Extract the [x, y] coordinate from the center of the cell holding the provided text.  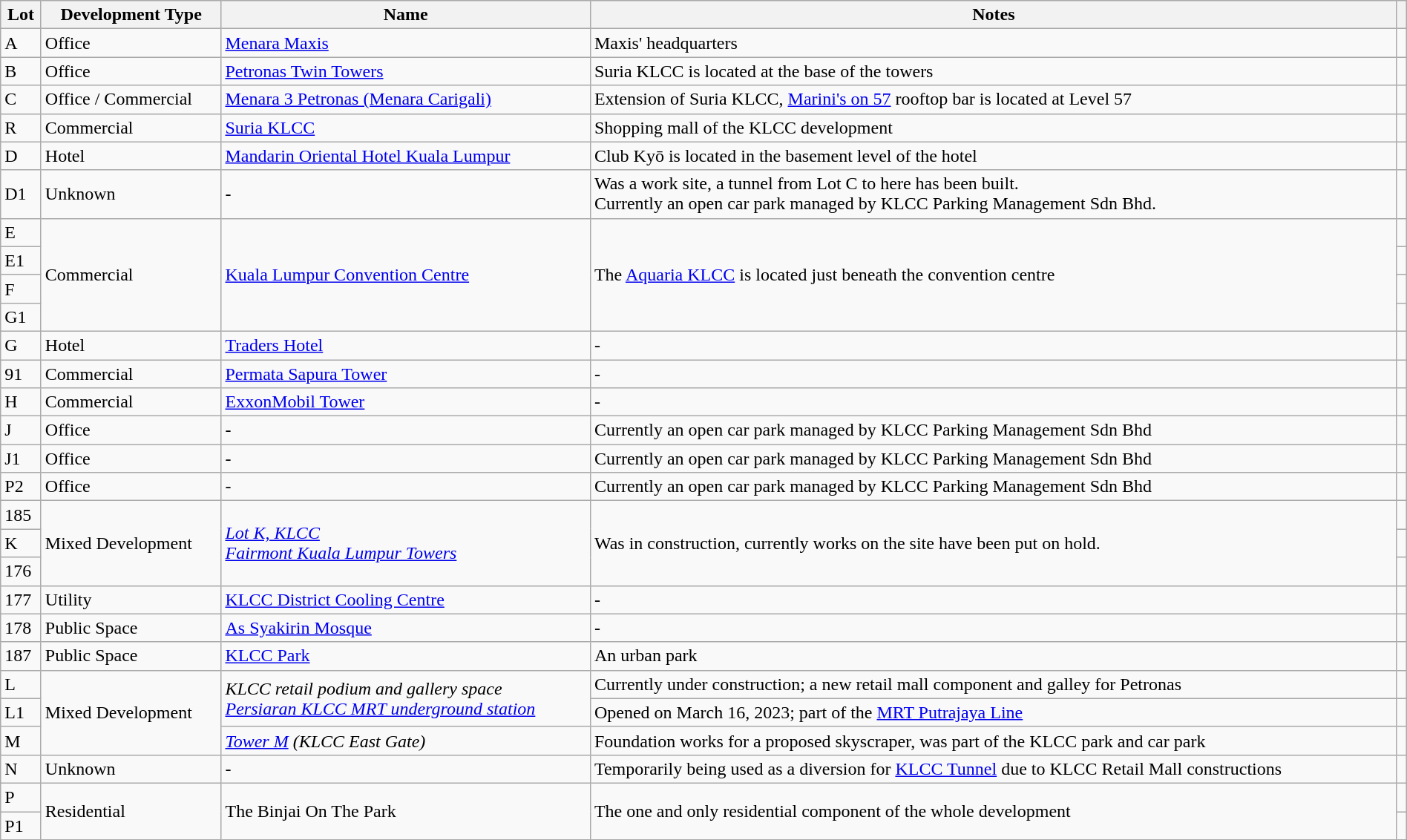
Menara 3 Petronas (Menara Carigali) [405, 99]
Club Kyō is located in the basement level of the hotel [993, 156]
Mandarin Oriental Hotel Kuala Lumpur [405, 156]
M [21, 741]
Shopping mall of the KLCC development [993, 128]
F [21, 289]
178 [21, 628]
Name [405, 15]
Utility [131, 600]
D1 [21, 194]
187 [21, 656]
K [21, 543]
KLCC Park [405, 656]
Menara Maxis [405, 43]
KLCC retail podium and gallery spacePersiaran KLCC MRT underground station [405, 698]
Suria KLCC [405, 128]
Kuala Lumpur Convention Centre [405, 275]
Foundation works for a proposed skyscraper, was part of the KLCC park and car park [993, 741]
C [21, 99]
Temporarily being used as a diversion for KLCC Tunnel due to KLCC Retail Mall constructions [993, 769]
Permata Sapura Tower [405, 373]
The Aquaria KLCC is located just beneath the convention centre [993, 275]
Maxis' headquarters [993, 43]
Suria KLCC is located at the base of the towers [993, 71]
Extension of Suria KLCC, Marini's on 57 rooftop bar is located at Level 57 [993, 99]
Development Type [131, 15]
L [21, 684]
B [21, 71]
Petronas Twin Towers [405, 71]
H [21, 402]
N [21, 769]
R [21, 128]
Lot [21, 15]
KLCC District Cooling Centre [405, 600]
The one and only residential component of the whole development [993, 811]
L1 [21, 712]
As Syakirin Mosque [405, 628]
91 [21, 373]
Office / Commercial [131, 99]
A [21, 43]
Was a work site, a tunnel from Lot C to here has been built.Currently an open car park managed by KLCC Parking Management Sdn Bhd. [993, 194]
Was in construction, currently works on the site have been put on hold. [993, 543]
J [21, 430]
G1 [21, 317]
Traders Hotel [405, 345]
J1 [21, 459]
E1 [21, 260]
An urban park [993, 656]
P2 [21, 487]
177 [21, 600]
ExxonMobil Tower [405, 402]
Residential [131, 811]
The Binjai On The Park [405, 811]
176 [21, 571]
P1 [21, 826]
Lot K, KLCCFairmont Kuala Lumpur Towers [405, 543]
185 [21, 515]
Tower M (KLCC East Gate) [405, 741]
Opened on March 16, 2023; part of the MRT Putrajaya Line [993, 712]
E [21, 232]
Currently under construction; a new retail mall component and galley for Petronas [993, 684]
P [21, 797]
D [21, 156]
G [21, 345]
Notes [993, 15]
